Return (X, Y) of the center of cell containing provided text 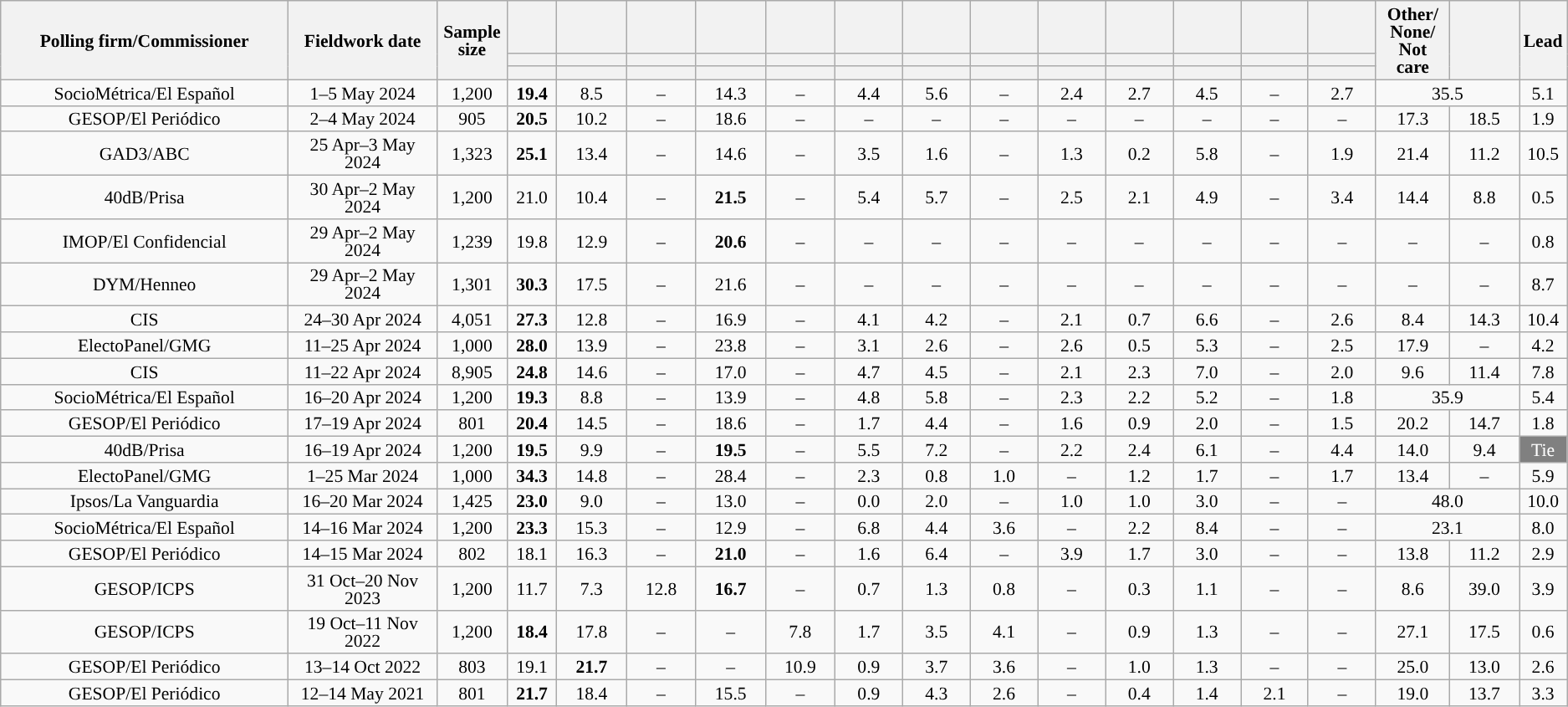
5.9 (1544, 475)
8.7 (1544, 284)
16–19 Apr 2024 (363, 450)
10.5 (1544, 154)
4.7 (868, 371)
1–5 May 2024 (363, 92)
6.4 (937, 554)
0.4 (1139, 693)
20.4 (532, 423)
15.5 (731, 693)
17.3 (1412, 119)
8,905 (472, 371)
9.9 (592, 450)
17.9 (1412, 345)
1,323 (472, 154)
4.3 (937, 693)
30.3 (532, 284)
4.8 (868, 397)
3.3 (1544, 693)
0.6 (1544, 632)
39.0 (1484, 588)
1,425 (472, 502)
9.0 (592, 502)
35.9 (1447, 397)
24.8 (532, 371)
21.4 (1412, 154)
31 Oct–20 Nov 2023 (363, 588)
24–30 Apr 2024 (363, 320)
1,301 (472, 284)
7.2 (937, 450)
5.5 (868, 450)
905 (472, 119)
14–15 Mar 2024 (363, 554)
27.3 (532, 320)
8.6 (1412, 588)
21.5 (731, 197)
19 Oct–11 Nov 2022 (363, 632)
Ipsos/La Vanguardia (145, 502)
0.0 (868, 502)
7.0 (1208, 371)
23.0 (532, 502)
23.3 (532, 527)
16.9 (731, 320)
GAD3/ABC (145, 154)
11–22 Apr 2024 (363, 371)
35.5 (1447, 92)
23.1 (1447, 527)
2.9 (1544, 554)
16.7 (731, 588)
2–4 May 2024 (363, 119)
14.4 (1412, 197)
6.8 (868, 527)
Tie (1544, 450)
19.3 (532, 397)
20.2 (1412, 423)
28.0 (532, 345)
34.3 (532, 475)
25 Apr–3 May 2024 (363, 154)
19.4 (532, 92)
10.9 (799, 668)
18.1 (532, 554)
5.1 (1544, 92)
1–25 Mar 2024 (363, 475)
8.0 (1544, 527)
5.3 (1208, 345)
20.6 (731, 241)
17.0 (731, 371)
14.5 (592, 423)
5.6 (937, 92)
1.4 (1208, 693)
13.7 (1484, 693)
Sample size (472, 40)
11.7 (532, 588)
25.0 (1412, 668)
12–14 May 2021 (363, 693)
21.6 (731, 284)
9.4 (1484, 450)
7.3 (592, 588)
14–16 Mar 2024 (363, 527)
13–14 Oct 2022 (363, 668)
Other/None/Notcare (1412, 40)
4,051 (472, 320)
6.1 (1208, 450)
16.3 (592, 554)
27.1 (1412, 632)
5.7 (937, 197)
10.0 (1544, 502)
Fieldwork date (363, 40)
IMOP/El Confidencial (145, 241)
14.0 (1412, 450)
10.2 (592, 119)
8.5 (592, 92)
14.7 (1484, 423)
28.4 (731, 475)
802 (472, 554)
5.2 (1208, 397)
19.8 (532, 241)
20.5 (532, 119)
3.7 (937, 668)
30 Apr–2 May 2024 (363, 197)
15.3 (592, 527)
Polling firm/Commissioner (145, 40)
17.8 (592, 632)
0.2 (1139, 154)
1.2 (1139, 475)
13.8 (1412, 554)
11–25 Apr 2024 (363, 345)
1,239 (472, 241)
9.6 (1412, 371)
0.3 (1139, 588)
19.1 (532, 668)
3.1 (868, 345)
11.4 (1484, 371)
16–20 Mar 2024 (363, 502)
16–20 Apr 2024 (363, 397)
6.6 (1208, 320)
1.1 (1208, 588)
Lead (1544, 40)
803 (472, 668)
14.8 (592, 475)
DYM/Henneo (145, 284)
23.8 (731, 345)
25.1 (532, 154)
1.5 (1341, 423)
18.5 (1484, 119)
3.4 (1341, 197)
48.0 (1447, 502)
17–19 Apr 2024 (363, 423)
4.9 (1208, 197)
19.0 (1412, 693)
